Search for the cell housing the specified text and yield its (X, Y) center coordinate. 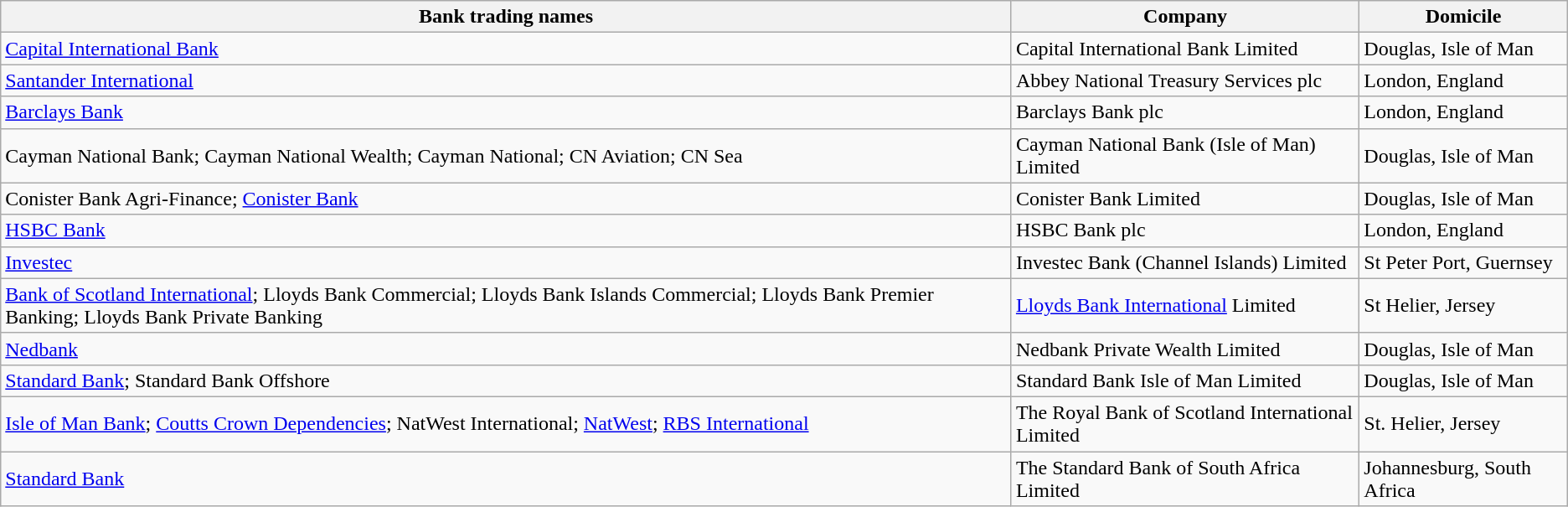
St Peter Port, Guernsey (1463, 262)
Lloyds Bank International Limited (1184, 305)
Isle of Man Bank; Coutts Crown Dependencies; NatWest International; NatWest; RBS International (506, 424)
Nedbank Private Wealth Limited (1184, 349)
The Standard Bank of South Africa Limited (1184, 478)
Conister Bank Agri-Finance; Conister Bank (506, 199)
Capital International Bank Limited (1184, 49)
Cayman National Bank; Cayman National Wealth; Cayman National; CN Aviation; CN Sea (506, 156)
Barclays Bank (506, 112)
Standard Bank; Standard Bank Offshore (506, 380)
Conister Bank Limited (1184, 199)
Standard Bank Isle of Man Limited (1184, 380)
Bank trading names (506, 17)
Investec (506, 262)
Cayman National Bank (Isle of Man) Limited (1184, 156)
Capital International Bank (506, 49)
The Royal Bank of Scotland International Limited (1184, 424)
Johannesburg, South Africa (1463, 478)
Standard Bank (506, 478)
Company (1184, 17)
Nedbank (506, 349)
Domicile (1463, 17)
Investec Bank (Channel Islands) Limited (1184, 262)
HSBC Bank (506, 230)
Santander International (506, 80)
St. Helier, Jersey (1463, 424)
Bank of Scotland International; Lloyds Bank Commercial; Lloyds Bank Islands Commercial; Lloyds Bank Premier Banking; Lloyds Bank Private Banking (506, 305)
HSBC Bank plc (1184, 230)
Abbey National Treasury Services plc (1184, 80)
Barclays Bank plc (1184, 112)
St Helier, Jersey (1463, 305)
